Identify which cell holds the provided text, then report its [X, Y] central coordinate. 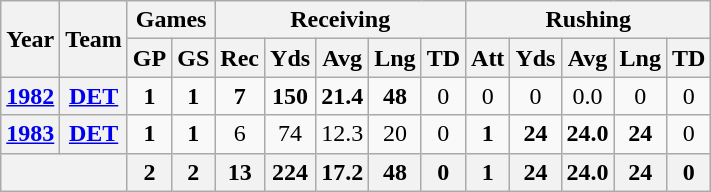
7 [240, 96]
1983 [30, 134]
74 [290, 134]
6 [240, 134]
Games [170, 20]
Rushing [588, 20]
Team [94, 39]
Year [30, 39]
150 [290, 96]
20 [395, 134]
17.2 [342, 172]
21.4 [342, 96]
0.0 [588, 96]
1982 [30, 96]
13 [240, 172]
Receiving [340, 20]
12.3 [342, 134]
GS [194, 58]
GP [149, 58]
Att [488, 58]
Rec [240, 58]
224 [290, 172]
